Return [x, y] of the center of cell containing provided text 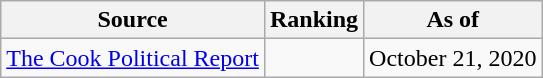
The Cook Political Report [133, 58]
Ranking [314, 20]
Source [133, 20]
As of [453, 20]
October 21, 2020 [453, 58]
